Pinpoint the cell where the given text exists, returning its (x, y) midpoint coordinate. 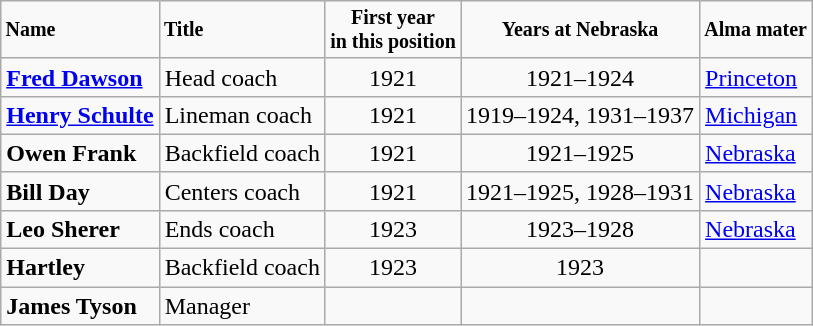
First yearin this position (392, 30)
Name (80, 30)
Title (242, 30)
Ends coach (242, 229)
Princeton (756, 77)
Centers coach (242, 191)
Bill Day (80, 191)
1923–1928 (580, 229)
Hartley (80, 268)
1921–1924 (580, 77)
Owen Frank (80, 153)
1919–1924, 1931–1937 (580, 115)
Manager (242, 306)
1921–1925 (580, 153)
Lineman coach (242, 115)
1921–1925, 1928–1931 (580, 191)
Fred Dawson (80, 77)
Michigan (756, 115)
Years at Nebraska (580, 30)
James Tyson (80, 306)
Leo Sherer (80, 229)
Head coach (242, 77)
Henry Schulte (80, 115)
Alma mater (756, 30)
